From the cell containing the given text, extract its center point as [X, Y] coordinate. 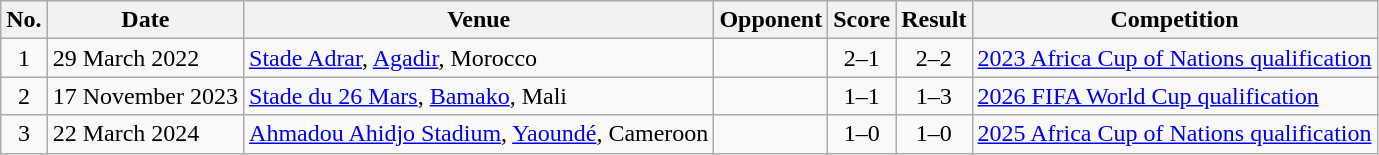
2–2 [934, 58]
2023 Africa Cup of Nations qualification [1174, 58]
2026 FIFA World Cup qualification [1174, 96]
Score [862, 20]
Date [145, 20]
Result [934, 20]
2025 Africa Cup of Nations qualification [1174, 134]
2–1 [862, 58]
2 [24, 96]
Competition [1174, 20]
Stade Adrar, Agadir, Morocco [479, 58]
29 March 2022 [145, 58]
3 [24, 134]
No. [24, 20]
1 [24, 58]
Opponent [771, 20]
1–1 [862, 96]
1–3 [934, 96]
Stade du 26 Mars, Bamako, Mali [479, 96]
22 March 2024 [145, 134]
Venue [479, 20]
Ahmadou Ahidjo Stadium, Yaoundé, Cameroon [479, 134]
17 November 2023 [145, 96]
